Extract the [X, Y] coordinate from the center of the cell holding the provided text.  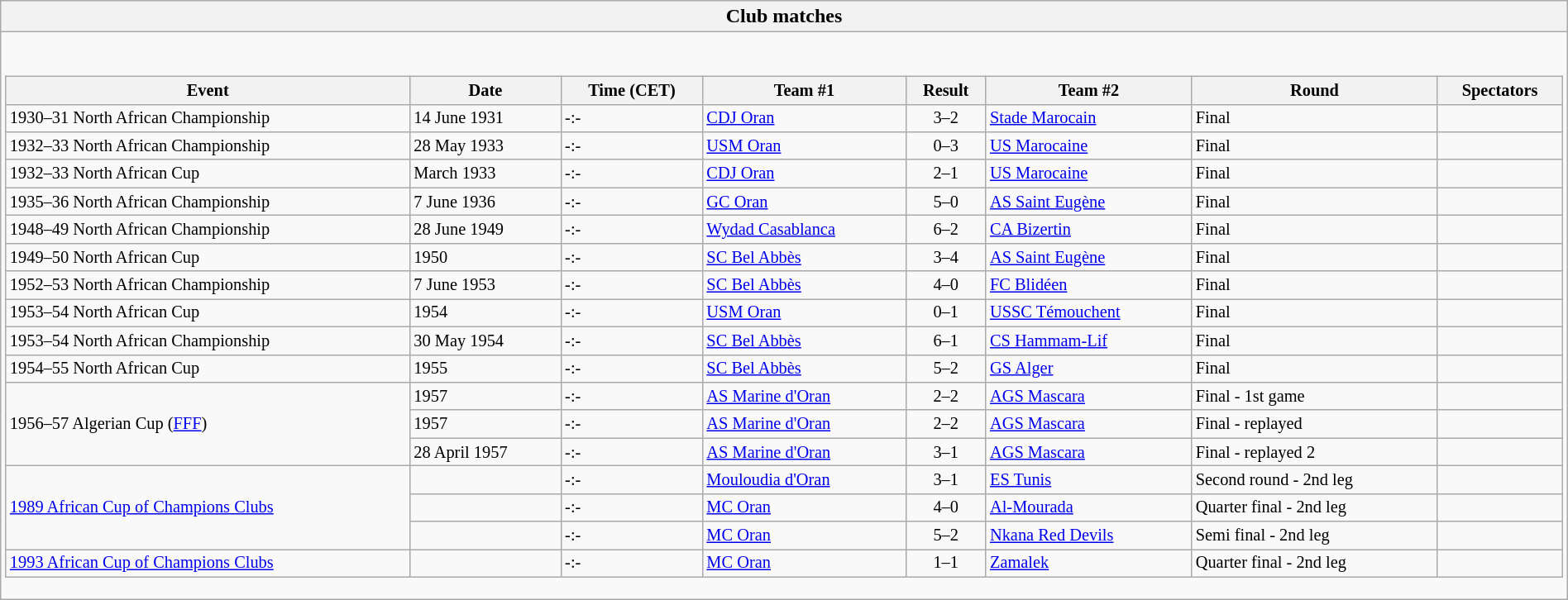
Nkana Red Devils [1088, 536]
Al-Mourada [1088, 507]
GC Oran [805, 202]
Event [208, 90]
GS Alger [1088, 369]
1–1 [946, 564]
Result [946, 90]
1953–54 North African Championship [208, 340]
0–1 [946, 313]
Team #2 [1088, 90]
1948–49 North African Championship [208, 230]
1950 [485, 257]
1955 [485, 369]
7 June 1953 [485, 285]
CA Bizertin [1088, 230]
1932–33 North African Championship [208, 146]
Final - replayed [1315, 424]
1953–54 North African Cup [208, 313]
28 May 1933 [485, 146]
Date [485, 90]
Zamalek [1088, 564]
28 April 1957 [485, 452]
Spectators [1500, 90]
0–3 [946, 146]
March 1933 [485, 174]
28 June 1949 [485, 230]
1952–53 North African Championship [208, 285]
1930–31 North African Championship [208, 118]
3–2 [946, 118]
Round [1315, 90]
1956–57 Algerian Cup (FFF) [208, 425]
5–0 [946, 202]
6–2 [946, 230]
ES Tunis [1088, 480]
Club matches [784, 17]
Time (CET) [632, 90]
1993 African Cup of Champions Clubs [208, 564]
FC Blidéen [1088, 285]
7 June 1936 [485, 202]
3–4 [946, 257]
Second round - 2nd leg [1315, 480]
1932–33 North African Cup [208, 174]
Wydad Casablanca [805, 230]
USSC Témouchent [1088, 313]
Mouloudia d'Oran [805, 480]
1935–36 North African Championship [208, 202]
6–1 [946, 340]
14 June 1931 [485, 118]
30 May 1954 [485, 340]
1954–55 North African Cup [208, 369]
1989 African Cup of Champions Clubs [208, 507]
CS Hammam-Lif [1088, 340]
Final - 1st game [1315, 397]
Team #1 [805, 90]
1949–50 North African Cup [208, 257]
Final - replayed 2 [1315, 452]
Semi final - 2nd leg [1315, 536]
Stade Marocain [1088, 118]
1954 [485, 313]
2–1 [946, 174]
